Provide the (X, Y) coordinate of the cell's center where the given text is located.  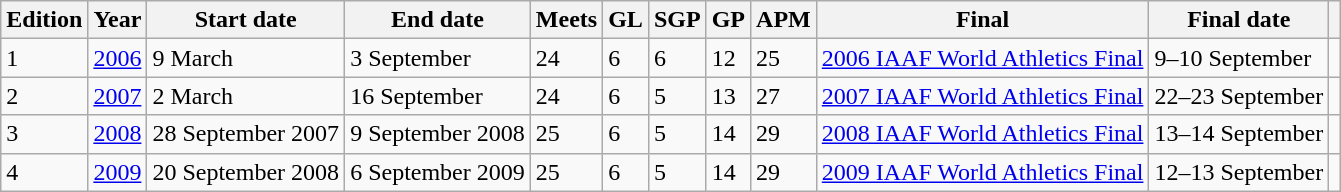
13 (728, 96)
2008 (118, 134)
APM (784, 20)
2006 IAAF World Athletics Final (982, 58)
GL (626, 20)
2 March (246, 96)
16 September (438, 96)
SGP (677, 20)
2007 IAAF World Athletics Final (982, 96)
9–10 September (1239, 58)
28 September 2007 (246, 134)
Meets (566, 20)
22–23 September (1239, 96)
13–14 September (1239, 134)
20 September 2008 (246, 172)
12 (728, 58)
2009 IAAF World Athletics Final (982, 172)
2008 IAAF World Athletics Final (982, 134)
9 September 2008 (438, 134)
12–13 September (1239, 172)
Final (982, 20)
1 (44, 58)
3 (44, 134)
2009 (118, 172)
9 March (246, 58)
3 September (438, 58)
4 (44, 172)
2007 (118, 96)
End date (438, 20)
2 (44, 96)
27 (784, 96)
6 September 2009 (438, 172)
Final date (1239, 20)
2006 (118, 58)
Edition (44, 20)
Start date (246, 20)
GP (728, 20)
Year (118, 20)
